From the cell containing the given text, extract its center point as [x, y] coordinate. 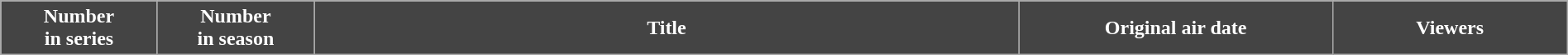
Title [667, 28]
Original air date [1176, 28]
Viewers [1450, 28]
Numberin season [235, 28]
Numberin series [79, 28]
